Scan for the cell matching the given text and deliver its [X, Y] coordinate at center. 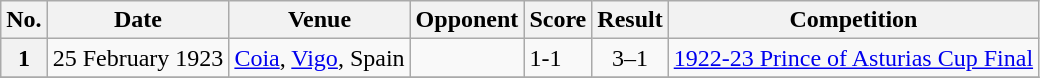
Result [630, 20]
1-1 [558, 58]
Competition [853, 20]
Score [558, 20]
1922-23 Prince of Asturias Cup Final [853, 58]
No. [24, 20]
3–1 [630, 58]
Opponent [467, 20]
25 February 1923 [138, 58]
Date [138, 20]
1 [24, 58]
Venue [320, 20]
Coia, Vigo, Spain [320, 58]
